Scan for the cell matching the given text and deliver its (X, Y) coordinate at center. 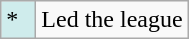
Led the league (112, 20)
* (18, 20)
